Extract the (X, Y) coordinate from the center of the cell holding the provided text.  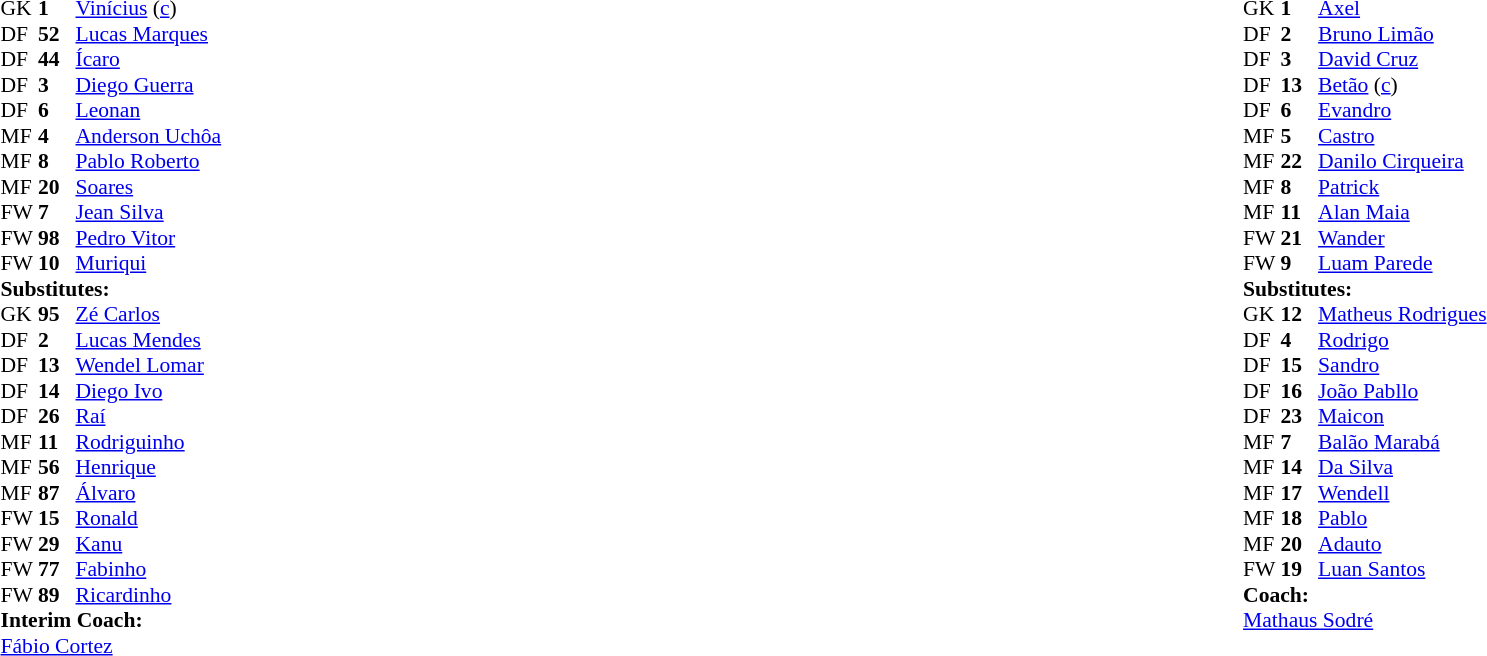
5 (1300, 136)
Adauto (1402, 544)
22 (1300, 161)
56 (57, 467)
10 (57, 263)
9 (1300, 263)
Wander (1402, 238)
João Pabllo (1402, 391)
Fabinho (149, 569)
21 (1300, 238)
Diego Guerra (149, 85)
44 (57, 59)
Soares (149, 187)
Wendel Lomar (149, 365)
87 (57, 493)
29 (57, 544)
Evandro (1402, 111)
Patrick (1402, 187)
David Cruz (1402, 59)
Zé Carlos (149, 315)
23 (1300, 417)
Álvaro (149, 493)
Pedro Vitor (149, 238)
Balão Marabá (1402, 442)
Diego Ivo (149, 391)
Leonan (149, 111)
Betão (c) (1402, 85)
Castro (1402, 136)
Jean Silva (149, 213)
Kanu (149, 544)
Pablo (1402, 519)
Danilo Cirqueira (1402, 161)
17 (1300, 493)
26 (57, 417)
95 (57, 315)
Lucas Mendes (149, 340)
Coach: (1364, 595)
Da Silva (1402, 467)
Ronald (149, 519)
89 (57, 595)
Muriqui (149, 263)
12 (1300, 315)
Ícaro (149, 59)
Matheus Rodrigues (1402, 315)
77 (57, 569)
Wendell (1402, 493)
18 (1300, 519)
Interim Coach: (110, 621)
Rodrigo (1402, 340)
16 (1300, 391)
Ricardinho (149, 595)
Sandro (1402, 365)
Alan Maia (1402, 213)
Bruno Limão (1402, 34)
19 (1300, 569)
Luam Parede (1402, 263)
Raí (149, 417)
Maicon (1402, 417)
52 (57, 34)
Pablo Roberto (149, 161)
Mathaus Sodré (1364, 621)
Lucas Marques (149, 34)
Luan Santos (1402, 569)
98 (57, 238)
Henrique (149, 467)
Rodriguinho (149, 442)
Anderson Uchôa (149, 136)
